Pinpoint the cell where the given text exists, returning its (X, Y) midpoint coordinate. 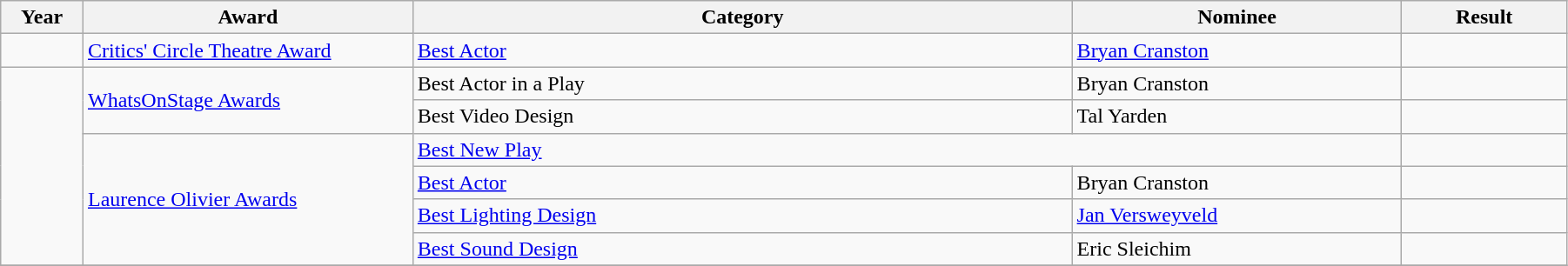
Award (247, 17)
Best New Play (907, 150)
Result (1484, 17)
Critics' Circle Theatre Award (247, 50)
Category (742, 17)
Best Lighting Design (742, 216)
Best Video Design (742, 116)
WhatsOnStage Awards (247, 100)
Jan Versweyveld (1237, 216)
Year (42, 17)
Tal Yarden (1237, 116)
Best Actor in a Play (742, 83)
Best Sound Design (742, 249)
Laurence Olivier Awards (247, 199)
Nominee (1237, 17)
Eric Sleichim (1237, 249)
